From the cell containing the given text, extract its center point as (x, y) coordinate. 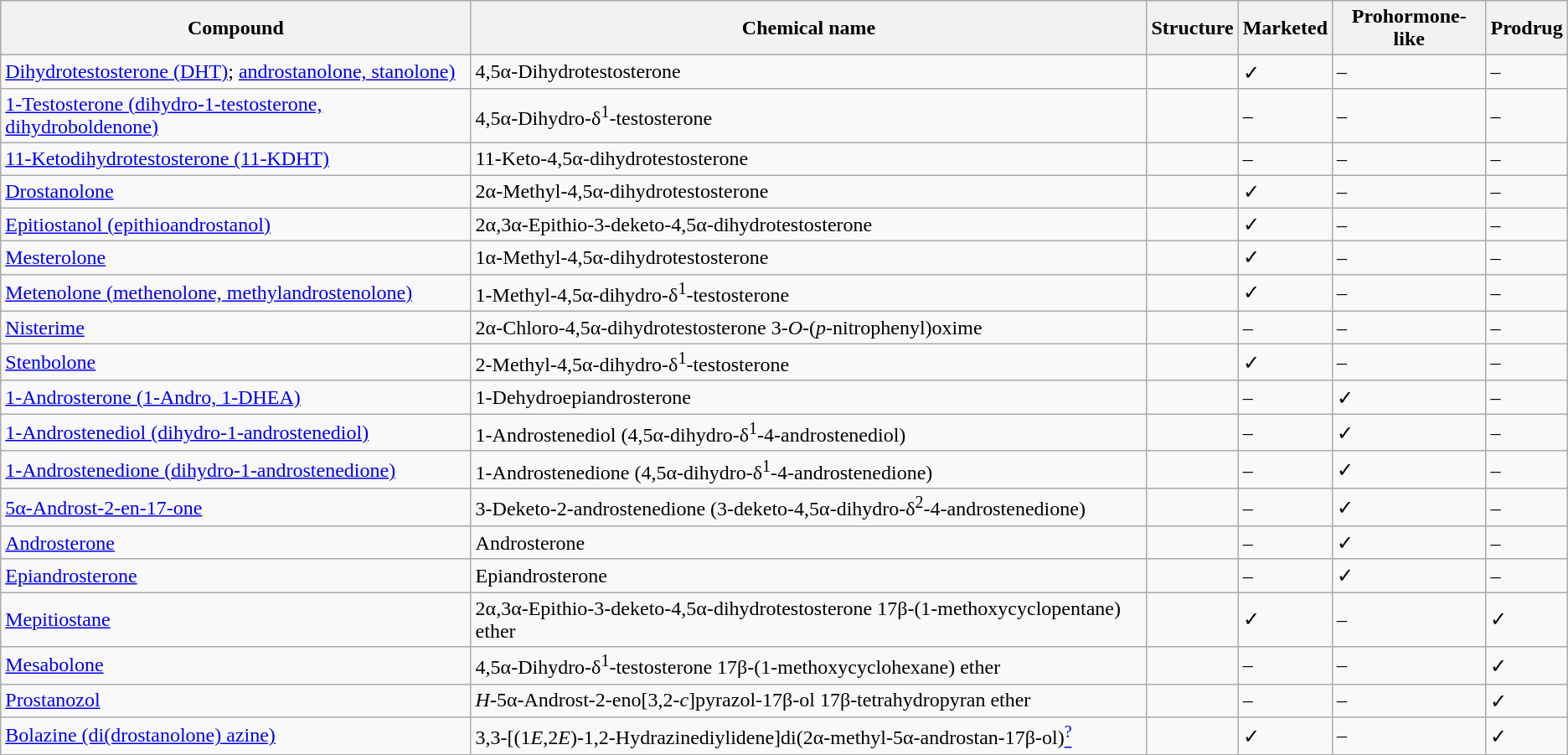
1-Androstenedione (dihydro-1-androstenedione) (236, 469)
Prodrug (1526, 28)
Mesabolone (236, 665)
Epitiostanol (epithioandrostanol) (236, 225)
Marketed (1285, 28)
1-Androstenediol (dihydro-1-androstenediol) (236, 432)
Metenolone (methenolone, methylandrostenolone) (236, 293)
Mesterolone (236, 258)
Chemical name (809, 28)
Drostanolone (236, 191)
2α-Chloro-4,5α-dihydrotestosterone 3-O-(p-nitrophenyl)oxime (809, 328)
1-Testosterone (dihydro-1-testosterone, dihydroboldenone) (236, 116)
Stenbolone (236, 362)
4,5α-Dihydrotestosterone (809, 72)
Bolazine (di(drostanolone) azine) (236, 736)
Prostanozol (236, 701)
2α,3α-Epithio-3-deketo-4,5α-dihydrotestosterone 17β-(1-methoxycyclopentane) ether (809, 620)
H-5α-Androst-2-eno[3,2-c]pyrazol-17β-ol 17β-tetrahydropyran ether (809, 701)
Prohormone-like (1409, 28)
1-Androstenediol (4,5α-dihydro-δ1-4-androstenediol) (809, 432)
1-Methyl-4,5α-dihydro-δ1-testosterone (809, 293)
1α-Methyl-4,5α-dihydrotestosterone (809, 258)
5α-Androst-2-en-17-one (236, 508)
Mepitiostane (236, 620)
3-Deketo-2-androstenedione (3-deketo-4,5α-dihydro-δ2-4-androstenedione) (809, 508)
11-Ketodihydrotestosterone (11-KDHT) (236, 158)
4,5α-Dihydro-δ1-testosterone 17β-(1-methoxycyclohexane) ether (809, 665)
Compound (236, 28)
2α-Methyl-4,5α-dihydrotestosterone (809, 191)
2α,3α-Epithio-3-deketo-4,5α-dihydrotestosterone (809, 225)
Dihydrotestosterone (DHT); androstanolone, stanolone) (236, 72)
4,5α-Dihydro-δ1-testosterone (809, 116)
1-Dehydroepiandrosterone (809, 397)
2-Methyl-4,5α-dihydro-δ1-testosterone (809, 362)
11-Keto-4,5α-dihydrotestosterone (809, 158)
Nisterime (236, 328)
Structure (1193, 28)
1-Androsterone (1-Andro, 1-DHEA) (236, 397)
1-Androstenedione (4,5α-dihydro-δ1-4-androstenedione) (809, 469)
3,3-[(1E,2E)-1,2-Hydrazinediylidene]di(2α-methyl-5α-androstan-17β-ol)? (809, 736)
